Find where the given text appears and provide that cell's center as (X, Y) coordinate. 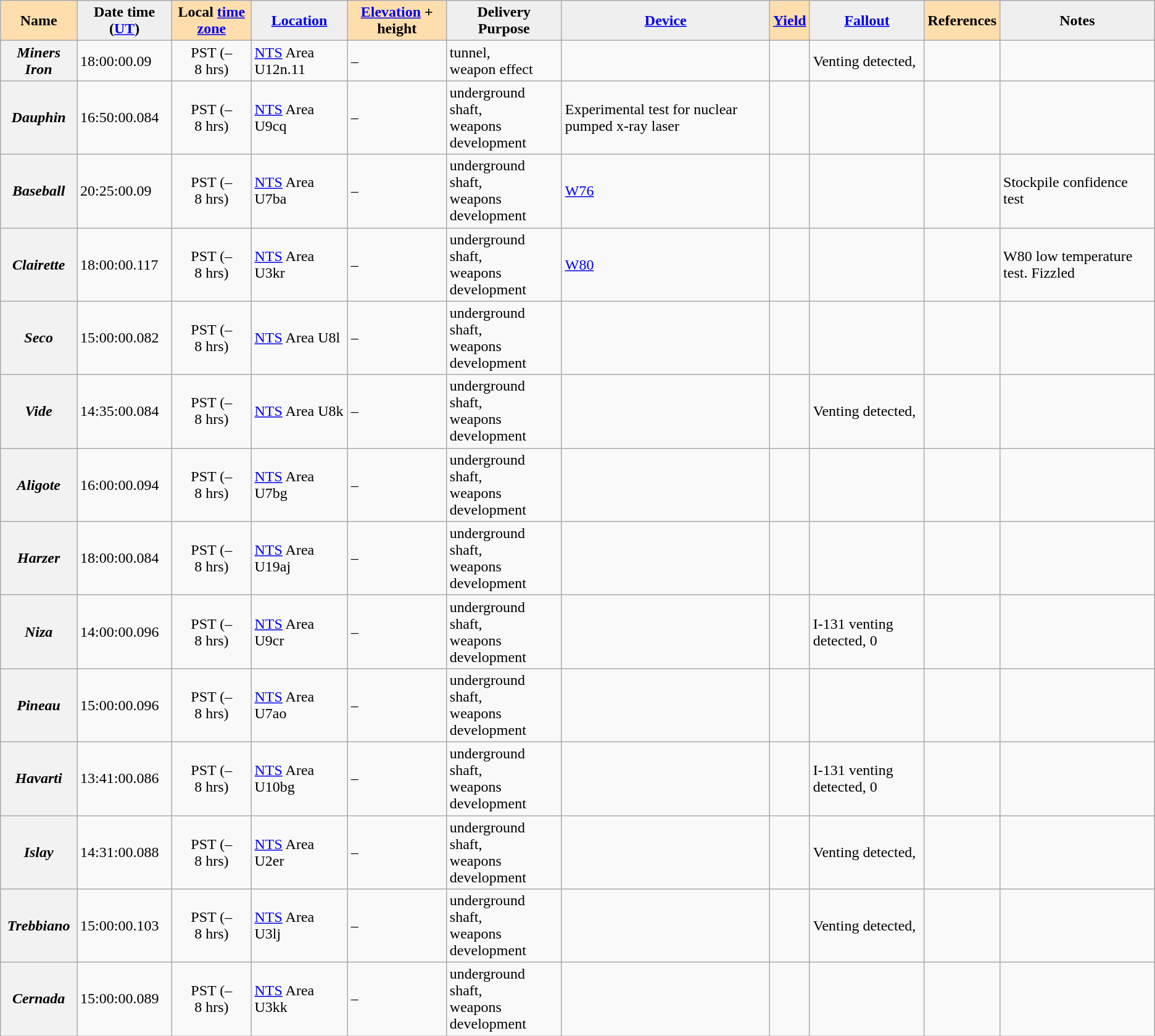
15:00:00.103 (125, 926)
Niza (39, 632)
Local time zone (212, 21)
W80 (665, 264)
16:00:00.094 (125, 485)
Location (299, 21)
15:00:00.089 (125, 1000)
16:50:00.084 (125, 117)
W76 (665, 191)
NTS Area U8k (299, 411)
NTS Area U9cr (299, 632)
Trebbiano (39, 926)
Elevation + height (397, 21)
Baseball (39, 191)
Device (665, 21)
NTS Area U19aj (299, 558)
15:00:00.082 (125, 338)
Aligote (39, 485)
18:00:00.117 (125, 264)
NTS Area U3kr (299, 264)
NTS Area U8l (299, 338)
14:35:00.084 (125, 411)
Harzer (39, 558)
14:00:00.096 (125, 632)
W80 low temperature test. Fizzled (1077, 264)
tunnel,weapon effect (503, 60)
Cernada (39, 1000)
Yield (790, 21)
Experimental test for nuclear pumped x-ray laser (665, 117)
18:00:00.09 (125, 60)
Notes (1077, 21)
NTS Area U9cq (299, 117)
Name (39, 21)
Dauphin (39, 117)
Pineau (39, 705)
15:00:00.096 (125, 705)
Seco (39, 338)
References (962, 21)
NTS Area U10bg (299, 779)
20:25:00.09 (125, 191)
NTS Area U2er (299, 853)
NTS Area U12n.11 (299, 60)
Delivery Purpose (503, 21)
Fallout (867, 21)
18:00:00.084 (125, 558)
Islay (39, 853)
Date time (UT) (125, 21)
Havarti (39, 779)
NTS Area U7ba (299, 191)
Miners Iron (39, 60)
Vide (39, 411)
Stockpile confidence test (1077, 191)
13:41:00.086 (125, 779)
Clairette (39, 264)
NTS Area U3lj (299, 926)
14:31:00.088 (125, 853)
NTS Area U7ao (299, 705)
NTS Area U7bg (299, 485)
NTS Area U3kk (299, 1000)
